Detect which cell encompasses the target text, then output its (X, Y) center coordinate. 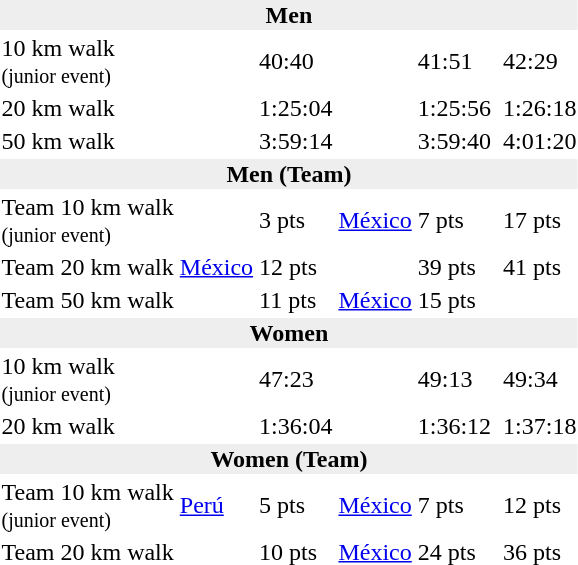
17 pts (540, 220)
Women (289, 333)
47:23 (296, 380)
11 pts (296, 300)
1:26:18 (540, 108)
15 pts (454, 300)
42:29 (540, 62)
Team 50 km walk (88, 300)
49:34 (540, 380)
1:37:18 (540, 426)
Team 20 km walk (88, 267)
49:13 (454, 380)
5 pts (296, 506)
3:59:14 (296, 141)
50 km walk (88, 141)
1:36:12 (454, 426)
41 pts (540, 267)
Perú (216, 506)
Men (289, 15)
40:40 (296, 62)
41:51 (454, 62)
39 pts (454, 267)
3 pts (296, 220)
1:36:04 (296, 426)
1:25:04 (296, 108)
4:01:20 (540, 141)
1:25:56 (454, 108)
3:59:40 (454, 141)
Men (Team) (289, 174)
Women (Team) (289, 459)
